Extract the (x, y) coordinate from the center of the cell holding the provided text.  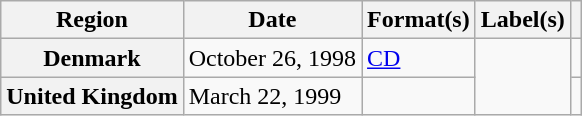
October 26, 1998 (272, 58)
CD (419, 58)
Region (92, 20)
March 22, 1999 (272, 96)
Format(s) (419, 20)
United Kingdom (92, 96)
Label(s) (522, 20)
Denmark (92, 58)
Date (272, 20)
